Identify which cell holds the provided text, then report its (x, y) central coordinate. 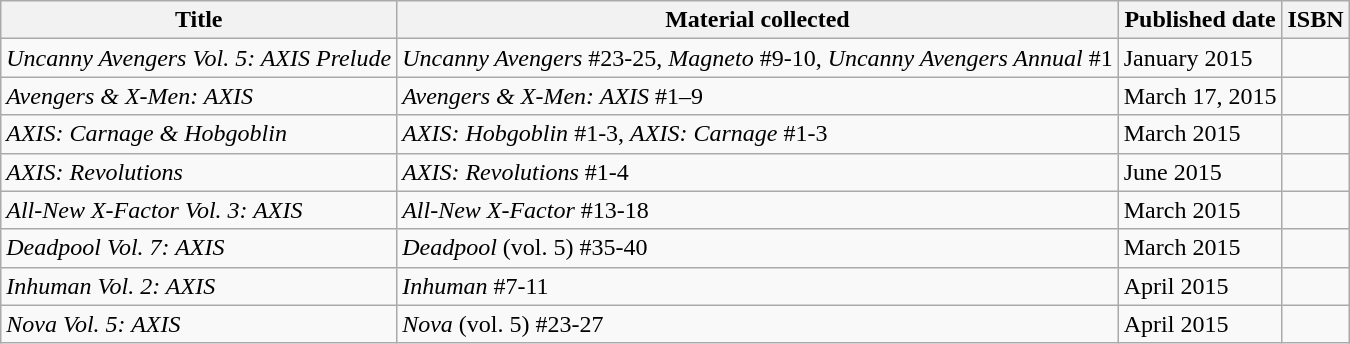
Inhuman Vol. 2: AXIS (199, 286)
Title (199, 20)
AXIS: Revolutions (199, 172)
Deadpool Vol. 7: AXIS (199, 248)
Uncanny Avengers Vol. 5: AXIS Prelude (199, 58)
AXIS: Hobgoblin #1-3, AXIS: Carnage #1-3 (758, 134)
Avengers & X-Men: AXIS #1–9 (758, 96)
Avengers & X-Men: AXIS (199, 96)
AXIS: Carnage & Hobgoblin (199, 134)
AXIS: Revolutions #1-4 (758, 172)
All-New X-Factor #13-18 (758, 210)
Material collected (758, 20)
Published date (1200, 20)
Inhuman #7-11 (758, 286)
Nova (vol. 5) #23-27 (758, 324)
Nova Vol. 5: AXIS (199, 324)
March 17, 2015 (1200, 96)
Uncanny Avengers #23-25, Magneto #9-10, Uncanny Avengers Annual #1 (758, 58)
January 2015 (1200, 58)
All-New X-Factor Vol. 3: AXIS (199, 210)
June 2015 (1200, 172)
Deadpool (vol. 5) #35-40 (758, 248)
ISBN (1316, 20)
